Find where the given text appears and provide that cell's center as (X, Y) coordinate. 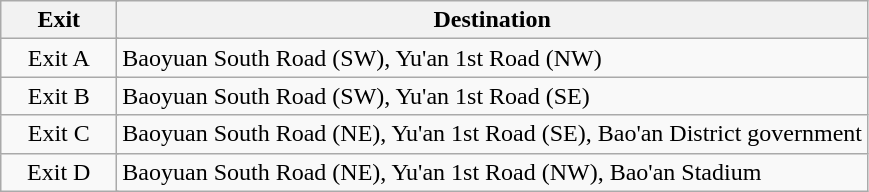
Exit A (59, 58)
Baoyuan South Road (NE), Yu'an 1st Road (NW), Bao'an Stadium (492, 172)
Baoyuan South Road (NE), Yu'an 1st Road (SE), Bao'an District government (492, 134)
Exit C (59, 134)
Baoyuan South Road (SW), Yu'an 1st Road (SE) (492, 96)
Destination (492, 20)
Exit (59, 20)
Exit D (59, 172)
Baoyuan South Road (SW), Yu'an 1st Road (NW) (492, 58)
Exit B (59, 96)
